Provide the [X, Y] coordinate of the cell's center where the given text is located.  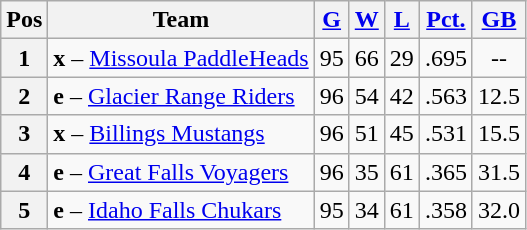
.695 [446, 58]
e – Idaho Falls Chukars [181, 210]
54 [366, 96]
e – Glacier Range Riders [181, 96]
.358 [446, 210]
W [366, 20]
45 [402, 134]
L [402, 20]
31.5 [498, 172]
51 [366, 134]
Pos [24, 20]
2 [24, 96]
e – Great Falls Voyagers [181, 172]
3 [24, 134]
-- [498, 58]
x – Billings Mustangs [181, 134]
15.5 [498, 134]
1 [24, 58]
Pct. [446, 20]
GB [498, 20]
.531 [446, 134]
34 [366, 210]
x – Missoula PaddleHeads [181, 58]
66 [366, 58]
29 [402, 58]
32.0 [498, 210]
.365 [446, 172]
5 [24, 210]
Team [181, 20]
12.5 [498, 96]
4 [24, 172]
42 [402, 96]
35 [366, 172]
G [332, 20]
.563 [446, 96]
